Output the [X, Y] coordinate of the center of the cell containing the given text.  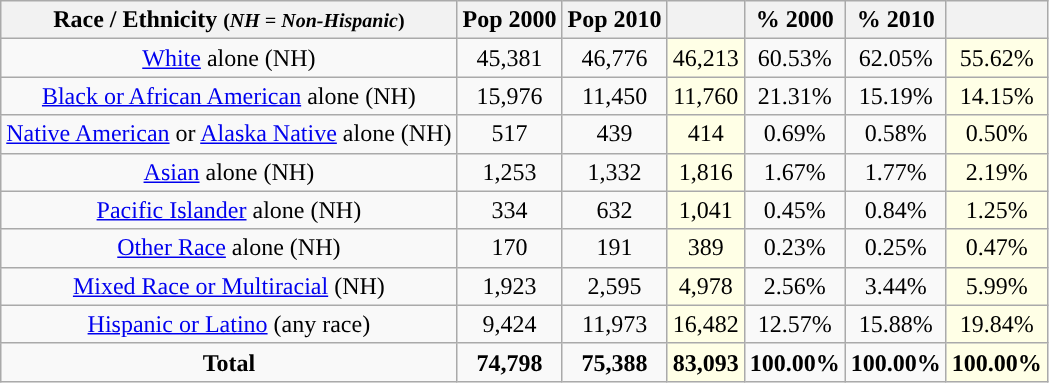
16,482 [706, 324]
% 2000 [794, 20]
Mixed Race or Multiracial (NH) [229, 286]
15,976 [510, 96]
83,093 [706, 362]
19.84% [996, 324]
46,776 [614, 58]
Black or African American alone (NH) [229, 96]
75,388 [614, 362]
Race / Ethnicity (NH = Non-Hispanic) [229, 20]
389 [706, 248]
12.57% [794, 324]
5.99% [996, 286]
Total [229, 362]
55.62% [996, 58]
15.19% [896, 96]
Hispanic or Latino (any race) [229, 324]
170 [510, 248]
11,450 [614, 96]
60.53% [794, 58]
1,253 [510, 172]
14.15% [996, 96]
0.47% [996, 248]
21.31% [794, 96]
1.25% [996, 210]
1,332 [614, 172]
11,760 [706, 96]
0.45% [794, 210]
334 [510, 210]
2,595 [614, 286]
1,041 [706, 210]
0.84% [896, 210]
0.69% [794, 134]
439 [614, 134]
9,424 [510, 324]
46,213 [706, 58]
Pacific Islander alone (NH) [229, 210]
Asian alone (NH) [229, 172]
Pop 2010 [614, 20]
11,973 [614, 324]
414 [706, 134]
191 [614, 248]
1,816 [706, 172]
% 2010 [896, 20]
74,798 [510, 362]
1,923 [510, 286]
Native American or Alaska Native alone (NH) [229, 134]
45,381 [510, 58]
0.23% [794, 248]
1.77% [896, 172]
White alone (NH) [229, 58]
0.50% [996, 134]
4,978 [706, 286]
62.05% [896, 58]
15.88% [896, 324]
2.19% [996, 172]
0.58% [896, 134]
632 [614, 210]
Pop 2000 [510, 20]
3.44% [896, 286]
517 [510, 134]
2.56% [794, 286]
1.67% [794, 172]
Other Race alone (NH) [229, 248]
0.25% [896, 248]
